Return (X, Y) of the center of cell containing provided text 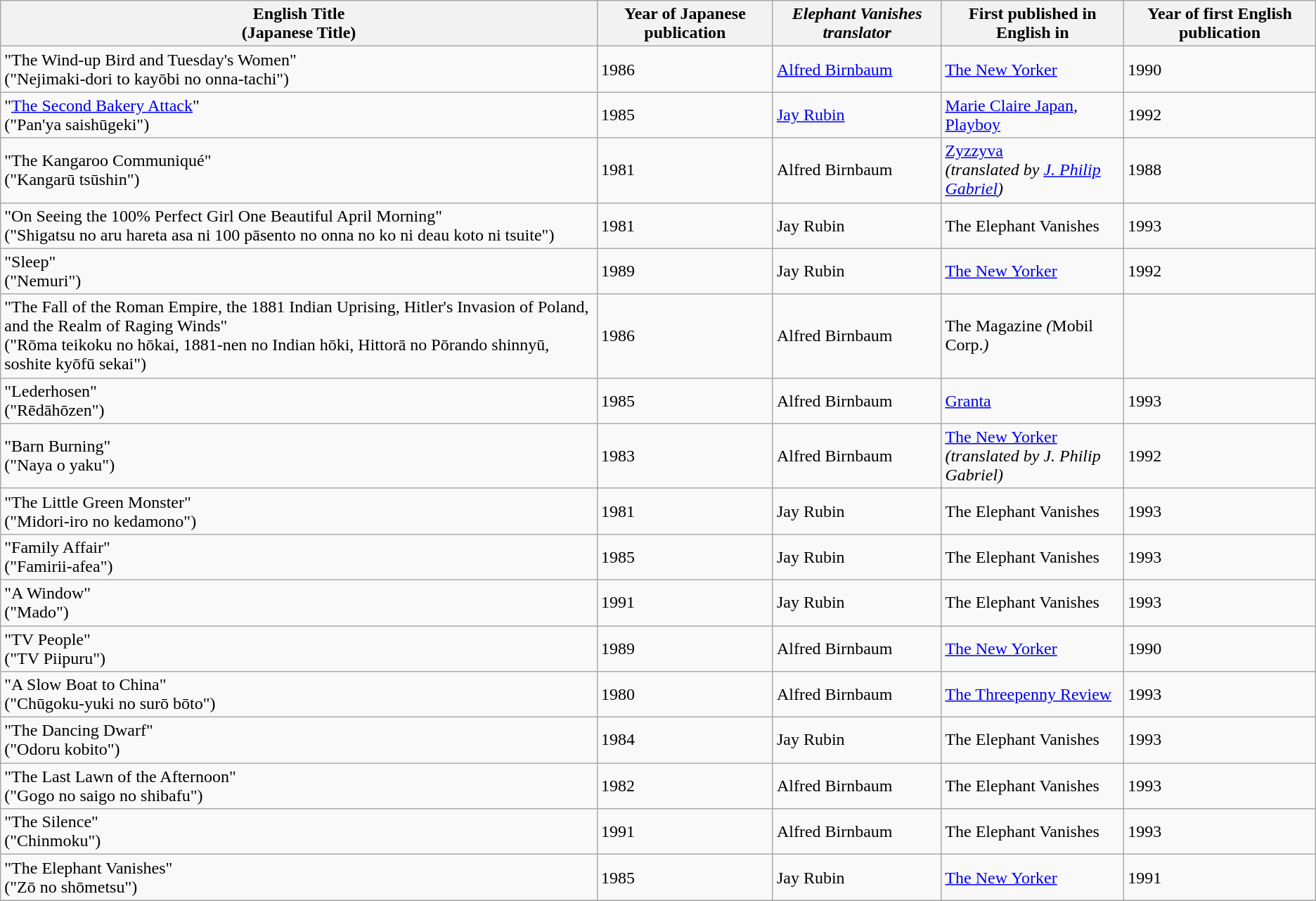
"The Wind-up Bird and Tuesday's Women"("Nejimaki-dori to kayōbi no onna-tachi") (299, 69)
"The Silence"("Chinmoku") (299, 831)
"The Little Green Monster"("Midori-iro no kedamono") (299, 511)
1982 (685, 786)
"Lederhosen"("Rēdāhōzen") (299, 401)
1984 (685, 740)
1983 (685, 456)
Year of Japanese publication (685, 24)
First published in English in (1033, 24)
Granta (1033, 401)
"The Dancing Dwarf"("Odoru kobito") (299, 740)
Zyzzyva(translated by J. Philip Gabriel) (1033, 170)
"Family Affair"("Famirii-afea") (299, 557)
"The Second Bakery Attack"("Pan'ya saishūgeki") (299, 115)
"The Elephant Vanishes"("Zō no shōmetsu") (299, 878)
The New Yorker(translated by J. Philip Gabriel) (1033, 456)
Elephant Vanishes translator (856, 24)
"A Window"("Mado") (299, 602)
"TV People"("TV Piipuru") (299, 648)
"The Kangaroo Communiqué"("Kangarū tsūshin") (299, 170)
1980 (685, 695)
English Title(Japanese Title) (299, 24)
"On Seeing the 100% Perfect Girl One Beautiful April Morning"("Shigatsu no aru hareta asa ni 100 pāsento no onna no ko ni deau koto ni tsuite") (299, 225)
"Barn Burning"("Naya o yaku") (299, 456)
"The Last Lawn of the Afternoon"("Gogo no saigo no shibafu") (299, 786)
Year of first English publication (1220, 24)
Marie Claire Japan, Playboy (1033, 115)
"A Slow Boat to China"("Chūgoku-yuki no surō bōto") (299, 695)
The Threepenny Review (1033, 695)
"Sleep"("Nemuri") (299, 271)
The Magazine (Mobil Corp.) (1033, 336)
1988 (1220, 170)
